Pinpoint the cell where the given text exists, returning its (X, Y) midpoint coordinate. 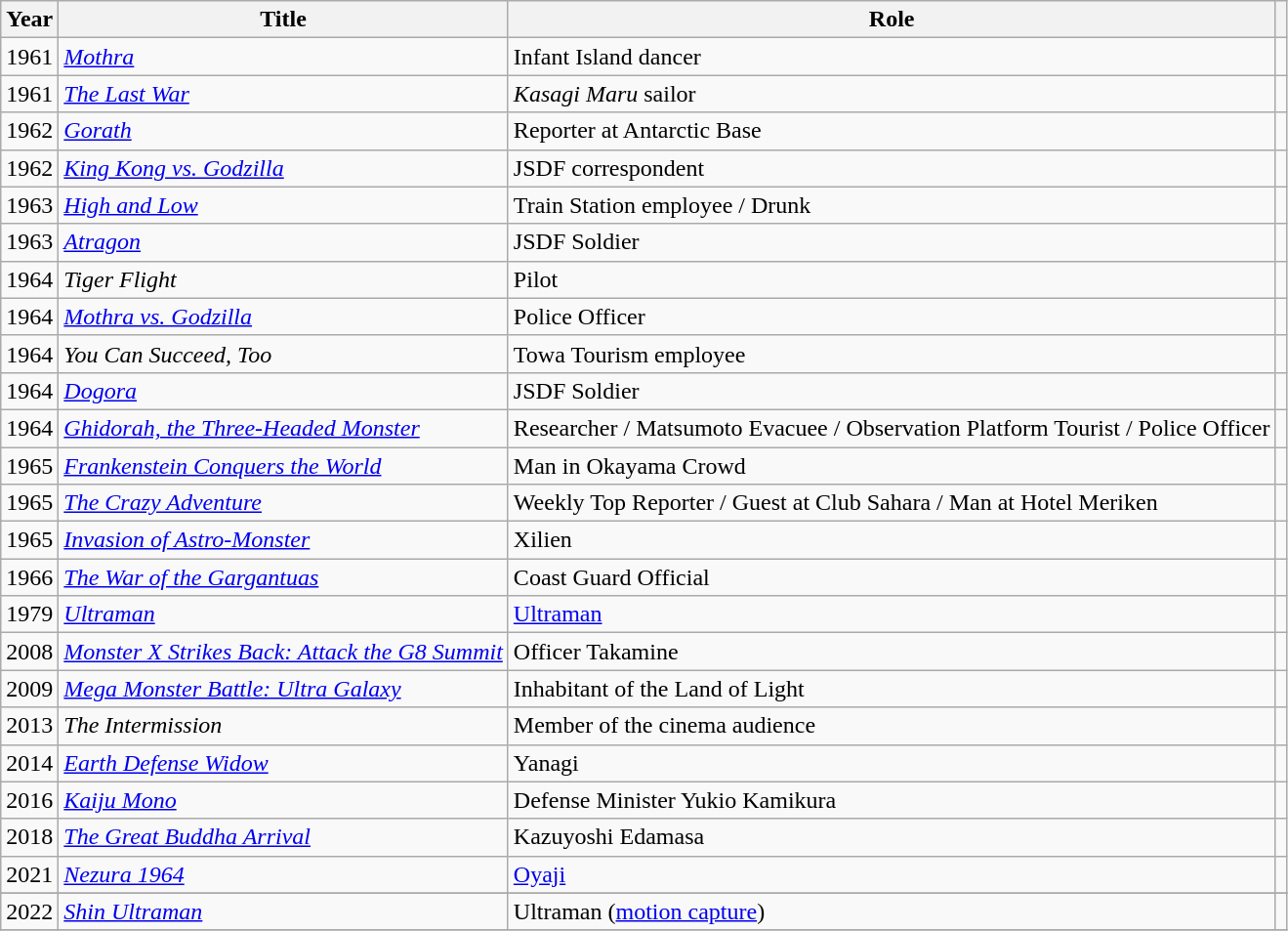
The Great Buddha Arrival (283, 837)
Title (283, 20)
Yanagi (892, 763)
2018 (29, 837)
Year (29, 20)
Invasion of Astro-Monster (283, 540)
2021 (29, 874)
Researcher / Matsumoto Evacuee / Observation Platform Tourist / Police Officer (892, 428)
King Kong vs. Godzilla (283, 168)
Nezura 1964 (283, 874)
The Crazy Adventure (283, 503)
Oyaji (892, 874)
Earth Defense Widow (283, 763)
Police Officer (892, 317)
Officer Takamine (892, 652)
1966 (29, 577)
Man in Okayama Crowd (892, 466)
Coast Guard Official (892, 577)
The Last War (283, 94)
Weekly Top Reporter / Guest at Club Sahara / Man at Hotel Meriken (892, 503)
2013 (29, 726)
2008 (29, 652)
Atragon (283, 242)
The War of the Gargantuas (283, 577)
Kasagi Maru sailor (892, 94)
Role (892, 20)
High and Low (283, 205)
Inhabitant of the Land of Light (892, 689)
Mothra (283, 57)
Member of the cinema audience (892, 726)
Monster X Strikes Back: Attack the G8 Summit (283, 652)
You Can Succeed, Too (283, 354)
Gorath (283, 131)
Ghidorah, the Three-Headed Monster (283, 428)
Kaiju Mono (283, 800)
2016 (29, 800)
1979 (29, 614)
Mega Monster Battle: Ultra Galaxy (283, 689)
Dogora (283, 391)
The Intermission (283, 726)
Xilien (892, 540)
JSDF correspondent (892, 168)
Kazuyoshi Edamasa (892, 837)
Tiger Flight (283, 279)
Reporter at Antarctic Base (892, 131)
2022 (29, 911)
Defense Minister Yukio Kamikura (892, 800)
Towa Tourism employee (892, 354)
2009 (29, 689)
Infant Island dancer (892, 57)
2014 (29, 763)
Pilot (892, 279)
Frankenstein Conquers the World (283, 466)
Shin Ultraman (283, 911)
Ultraman (motion capture) (892, 911)
Train Station employee / Drunk (892, 205)
Mothra vs. Godzilla (283, 317)
